Extract the [X, Y] coordinate from the center of the cell holding the provided text.  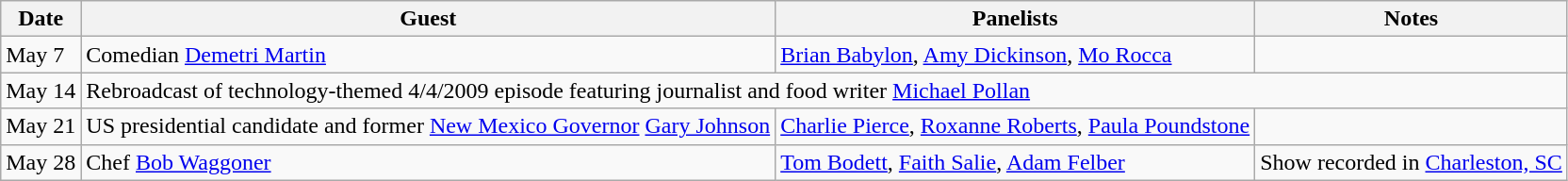
May 28 [41, 162]
Date [41, 19]
Guest [428, 19]
Tom Bodett, Faith Salie, Adam Felber [1016, 162]
Notes [1412, 19]
Charlie Pierce, Roxanne Roberts, Paula Poundstone [1016, 126]
Comedian Demetri Martin [428, 55]
May 14 [41, 90]
Panelists [1016, 19]
Rebroadcast of technology-themed 4/4/2009 episode featuring journalist and food writer Michael Pollan [825, 90]
Chef Bob Waggoner [428, 162]
US presidential candidate and former New Mexico Governor Gary Johnson [428, 126]
May 7 [41, 55]
May 21 [41, 126]
Show recorded in Charleston, SC [1412, 162]
Brian Babylon, Amy Dickinson, Mo Rocca [1016, 55]
